Detect which cell encompasses the target text, then output its [x, y] center coordinate. 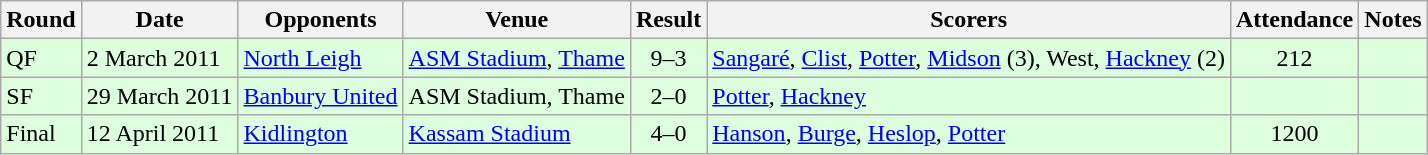
29 March 2011 [160, 96]
Notes [1393, 20]
Hanson, Burge, Heslop, Potter [969, 134]
2–0 [668, 96]
SF [41, 96]
Scorers [969, 20]
4–0 [668, 134]
Opponents [320, 20]
Date [160, 20]
QF [41, 58]
North Leigh [320, 58]
Result [668, 20]
Attendance [1294, 20]
Kassam Stadium [516, 134]
212 [1294, 58]
9–3 [668, 58]
2 March 2011 [160, 58]
Banbury United [320, 96]
Potter, Hackney [969, 96]
Sangaré, Clist, Potter, Midson (3), West, Hackney (2) [969, 58]
Kidlington [320, 134]
12 April 2011 [160, 134]
Final [41, 134]
Venue [516, 20]
Round [41, 20]
1200 [1294, 134]
